Return the [X, Y] coordinate for the center point of the cell that contains the specified text.  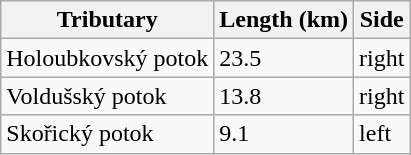
Length (km) [284, 20]
Holoubkovský potok [108, 58]
Skořický potok [108, 134]
Tributary [108, 20]
left [382, 134]
Voldušský potok [108, 96]
23.5 [284, 58]
9.1 [284, 134]
13.8 [284, 96]
Side [382, 20]
